Identify which cell holds the provided text, then report its [x, y] central coordinate. 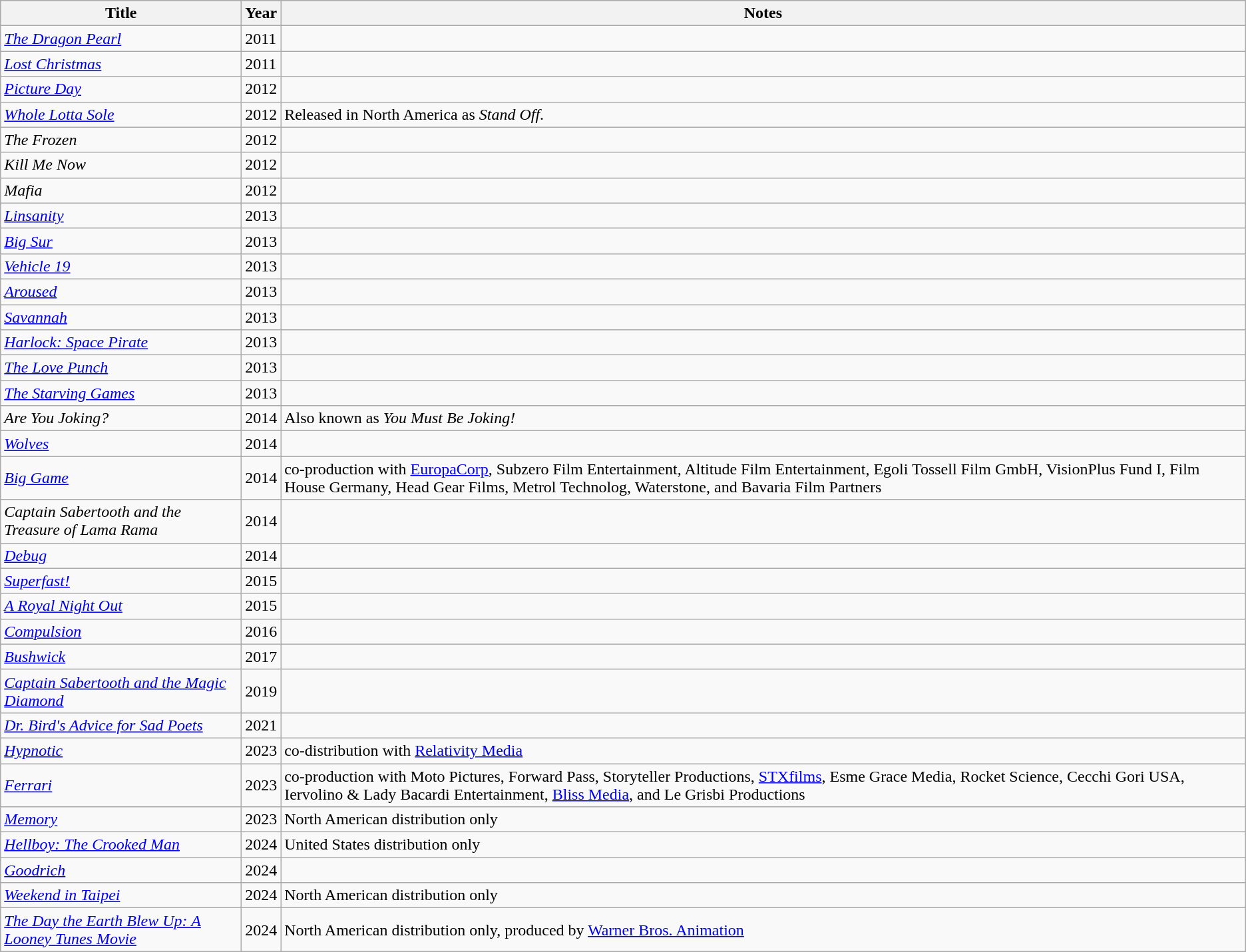
Kill Me Now [121, 165]
Big Sur [121, 241]
Ferrari [121, 785]
Superfast! [121, 581]
Debug [121, 555]
2017 [261, 657]
Hellboy: The Crooked Man [121, 845]
Harlock: Space Pirate [121, 343]
Vehicle 19 [121, 266]
2019 [261, 691]
Also known as You Must Be Joking! [763, 418]
North American distribution only, produced by Warner Bros. Animation [763, 930]
Hypnotic [121, 750]
Captain Sabertooth and the Magic Diamond [121, 691]
Notes [763, 13]
United States distribution only [763, 845]
Big Game [121, 478]
The Dragon Pearl [121, 39]
Linsanity [121, 216]
Picture Day [121, 89]
Released in North America as Stand Off. [763, 114]
Bushwick [121, 657]
co-distribution with Relativity Media [763, 750]
The Day the Earth Blew Up: A Looney Tunes Movie [121, 930]
A Royal Night Out [121, 606]
Year [261, 13]
The Starving Games [121, 393]
2021 [261, 725]
Wolves [121, 444]
Aroused [121, 291]
Whole Lotta Sole [121, 114]
Are You Joking? [121, 418]
Title [121, 13]
Captain Sabertooth and the Treasure of Lama Rama [121, 522]
The Love Punch [121, 368]
Weekend in Taipei [121, 895]
Dr. Bird's Advice for Sad Poets [121, 725]
2016 [261, 631]
Lost Christmas [121, 64]
Compulsion [121, 631]
The Frozen [121, 140]
Savannah [121, 317]
Mafia [121, 190]
Goodrich [121, 870]
Memory [121, 820]
